Provide the [X, Y] coordinate of the cell's center where the given text is located.  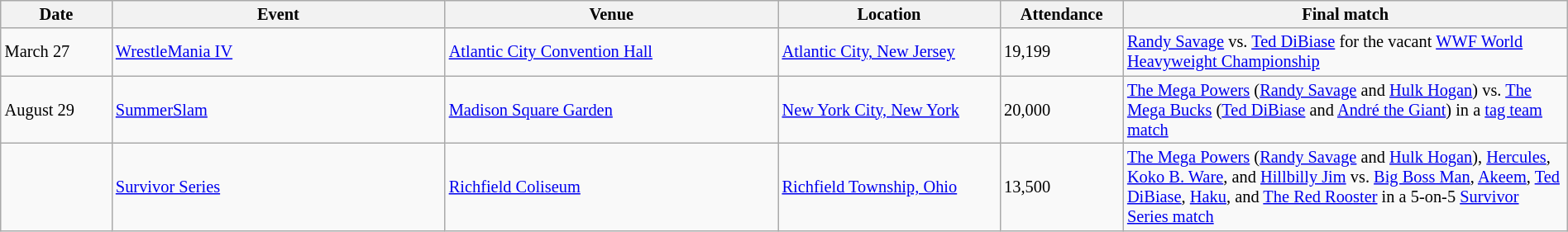
The Mega Powers (Randy Savage and Hulk Hogan) vs. The Mega Bucks (Ted DiBiase and André the Giant) in a tag team match [1345, 110]
August 29 [56, 110]
Venue [612, 14]
SummerSlam [278, 110]
Randy Savage vs. Ted DiBiase for the vacant WWF World Heavyweight Championship [1345, 52]
Atlantic City, New Jersey [890, 52]
Attendance [1062, 14]
Survivor Series [278, 187]
20,000 [1062, 110]
Richfield Township, Ohio [890, 187]
13,500 [1062, 187]
March 27 [56, 52]
Final match [1345, 14]
19,199 [1062, 52]
Richfield Coliseum [612, 187]
Atlantic City Convention Hall [612, 52]
Date [56, 14]
New York City, New York [890, 110]
Madison Square Garden [612, 110]
Event [278, 14]
WrestleMania IV [278, 52]
Location [890, 14]
